Provide the (X, Y) coordinate of the cell's center where the given text is located.  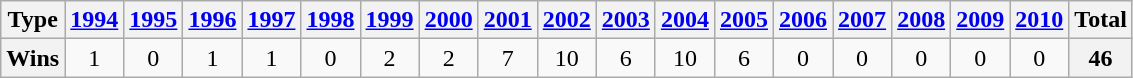
2005 (744, 20)
2008 (922, 20)
1996 (212, 20)
2007 (862, 20)
46 (1101, 58)
1994 (94, 20)
2009 (980, 20)
2006 (802, 20)
2001 (508, 20)
1998 (330, 20)
Type (33, 20)
2000 (448, 20)
7 (508, 58)
2010 (1040, 20)
2003 (626, 20)
1999 (390, 20)
1995 (154, 20)
2002 (566, 20)
Total (1101, 20)
1997 (272, 20)
2004 (684, 20)
Wins (33, 58)
